Locate the cell with the specified text and output its [x, y] center coordinate. 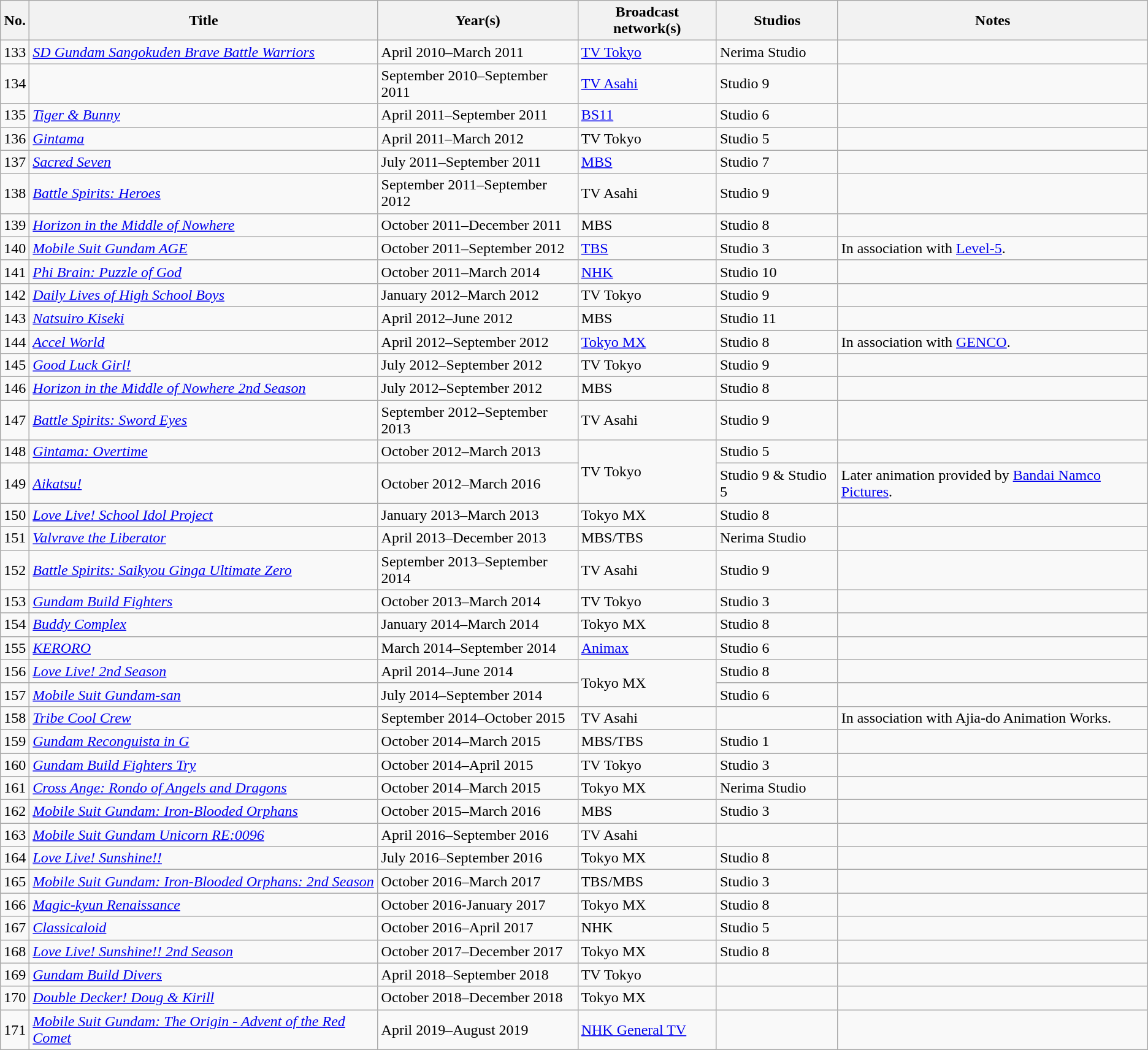
Tribe Cool Crew [204, 718]
Accel World [204, 341]
September 2014–October 2015 [478, 718]
Natsuiro Kiseki [204, 318]
NHK General TV [647, 1030]
January 2014–March 2014 [478, 625]
September 2013–September 2014 [478, 570]
In association with GENCO. [992, 341]
BS11 [647, 115]
Daily Lives of High School Boys [204, 295]
October 2016–March 2017 [478, 881]
Love Live! Sunshine!! [204, 858]
Gundam Build Fighters [204, 601]
167 [15, 928]
Gintama [204, 139]
Aikatsu! [204, 483]
154 [15, 625]
Battle Spirits: Sword Eyes [204, 420]
166 [15, 905]
143 [15, 318]
April 2013–December 2013 [478, 538]
135 [15, 115]
October 2014–April 2015 [478, 764]
April 2019–August 2019 [478, 1030]
168 [15, 951]
TBS [647, 248]
157 [15, 694]
163 [15, 835]
140 [15, 248]
142 [15, 295]
145 [15, 365]
137 [15, 162]
156 [15, 671]
Gundam Build Fighters Try [204, 764]
148 [15, 452]
Mobile Suit Gundam-san [204, 694]
KERORO [204, 648]
Notes [992, 21]
Love Live! School Idol Project [204, 515]
October 2015–March 2016 [478, 812]
Phi Brain: Puzzle of God [204, 272]
150 [15, 515]
April 2012–September 2012 [478, 341]
January 2012–March 2012 [478, 295]
169 [15, 975]
Studio 9 & Studio 5 [777, 483]
Mobile Suit Gundam: Iron-Blooded Orphans: 2nd Season [204, 881]
April 2018–September 2018 [478, 975]
October 2016-January 2017 [478, 905]
September 2010–September 2011 [478, 83]
SD Gundam Sangokuden Brave Battle Warriors [204, 52]
July 2011–September 2011 [478, 162]
149 [15, 483]
164 [15, 858]
January 2013–March 2013 [478, 515]
Studios [777, 21]
Studio 11 [777, 318]
161 [15, 788]
159 [15, 741]
October 2011–December 2011 [478, 225]
Horizon in the Middle of Nowhere [204, 225]
Mobile Suit Gundam AGE [204, 248]
October 2012–March 2016 [478, 483]
In association with Level-5. [992, 248]
July 2016–September 2016 [478, 858]
151 [15, 538]
Buddy Complex [204, 625]
TBS/MBS [647, 881]
April 2012–June 2012 [478, 318]
Love Live! 2nd Season [204, 671]
165 [15, 881]
April 2016–September 2016 [478, 835]
133 [15, 52]
136 [15, 139]
Mobile Suit Gundam Unicorn RE:0096 [204, 835]
October 2017–December 2017 [478, 951]
Studio 10 [777, 272]
Title [204, 21]
141 [15, 272]
171 [15, 1030]
144 [15, 341]
Double Decker! Doug & Kirill [204, 998]
Studio 1 [777, 741]
Mobile Suit Gundam: The Origin - Advent of the Red Comet [204, 1030]
Battle Spirits: Saikyou Ginga Ultimate Zero [204, 570]
April 2010–March 2011 [478, 52]
April 2011–March 2012 [478, 139]
In association with Ajia-do Animation Works. [992, 718]
Mobile Suit Gundam: Iron-Blooded Orphans [204, 812]
September 2012–September 2013 [478, 420]
139 [15, 225]
146 [15, 389]
153 [15, 601]
Horizon in the Middle of Nowhere 2nd Season [204, 389]
Broadcast network(s) [647, 21]
No. [15, 21]
Sacred Seven [204, 162]
Classicaloid [204, 928]
October 2018–December 2018 [478, 998]
Love Live! Sunshine!! 2nd Season [204, 951]
Good Luck Girl! [204, 365]
October 2016–April 2017 [478, 928]
Gundam Reconguista in G [204, 741]
Magic-kyun Renaissance [204, 905]
September 2011–September 2012 [478, 194]
158 [15, 718]
March 2014–September 2014 [478, 648]
October 2011–March 2014 [478, 272]
160 [15, 764]
138 [15, 194]
134 [15, 83]
October 2013–March 2014 [478, 601]
Gintama: Overtime [204, 452]
October 2012–March 2013 [478, 452]
162 [15, 812]
October 2011–September 2012 [478, 248]
152 [15, 570]
Animax [647, 648]
Battle Spirits: Heroes [204, 194]
Later animation provided by Bandai Namco Pictures. [992, 483]
Studio 7 [777, 162]
Gundam Build Divers [204, 975]
Tiger & Bunny [204, 115]
April 2011–September 2011 [478, 115]
Valvrave the Liberator [204, 538]
April 2014–June 2014 [478, 671]
Year(s) [478, 21]
170 [15, 998]
147 [15, 420]
155 [15, 648]
Cross Ange: Rondo of Angels and Dragons [204, 788]
July 2014–September 2014 [478, 694]
